Capture the cell that displays the provided text and extract its [x, y] central coordinate. 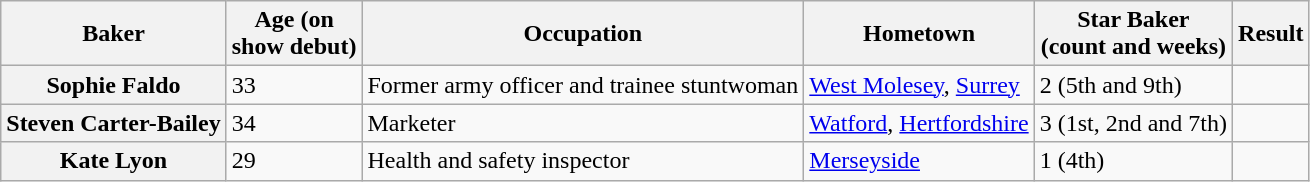
Marketer [583, 123]
29 [294, 161]
Former army officer and trainee stuntwoman [583, 85]
Result [1271, 34]
1 (4th) [1133, 161]
3 (1st, 2nd and 7th) [1133, 123]
Sophie Faldo [114, 85]
2 (5th and 9th) [1133, 85]
Age (onshow debut) [294, 34]
Kate Lyon [114, 161]
Steven Carter-Bailey [114, 123]
West Molesey, Surrey [919, 85]
Merseyside [919, 161]
34 [294, 123]
Baker [114, 34]
Watford, Hertfordshire [919, 123]
Hometown [919, 34]
Occupation [583, 34]
Health and safety inspector [583, 161]
33 [294, 85]
Star Baker(count and weeks) [1133, 34]
